Extract the [X, Y] coordinate from the center of the cell holding the provided text.  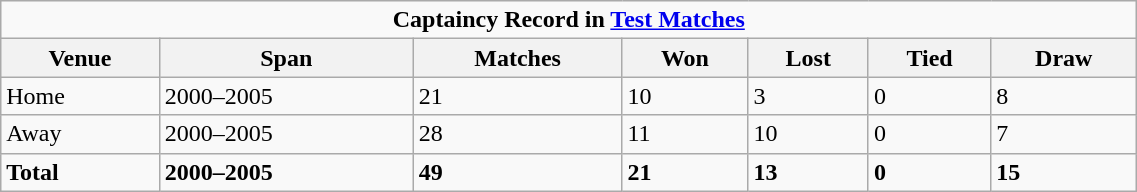
3 [808, 96]
Total [80, 172]
Away [80, 134]
49 [518, 172]
8 [1064, 96]
Draw [1064, 58]
Span [286, 58]
Captaincy Record in Test Matches [569, 20]
Won [685, 58]
13 [808, 172]
11 [685, 134]
28 [518, 134]
Lost [808, 58]
Venue [80, 58]
Home [80, 96]
Matches [518, 58]
15 [1064, 172]
7 [1064, 134]
Tied [929, 58]
